From the cell containing the given text, extract its center point as [x, y] coordinate. 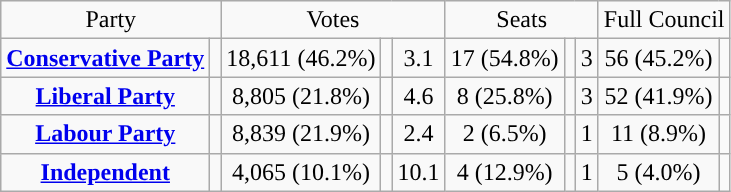
8 (25.8%) [504, 96]
4.6 [418, 96]
8,839 (21.9%) [301, 134]
4,065 (10.1%) [301, 172]
11 (8.9%) [658, 134]
Conservative Party [106, 58]
56 (45.2%) [658, 58]
2.4 [418, 134]
8,805 (21.8%) [301, 96]
3.1 [418, 58]
Liberal Party [106, 96]
2 (6.5%) [504, 134]
Seats [522, 20]
Votes [333, 20]
Party [111, 20]
17 (54.8%) [504, 58]
Full Council [664, 20]
4 (12.9%) [504, 172]
5 (4.0%) [658, 172]
18,611 (46.2%) [301, 58]
Labour Party [106, 134]
Independent [106, 172]
10.1 [418, 172]
52 (41.9%) [658, 96]
